Search for the cell housing the specified text and yield its (X, Y) center coordinate. 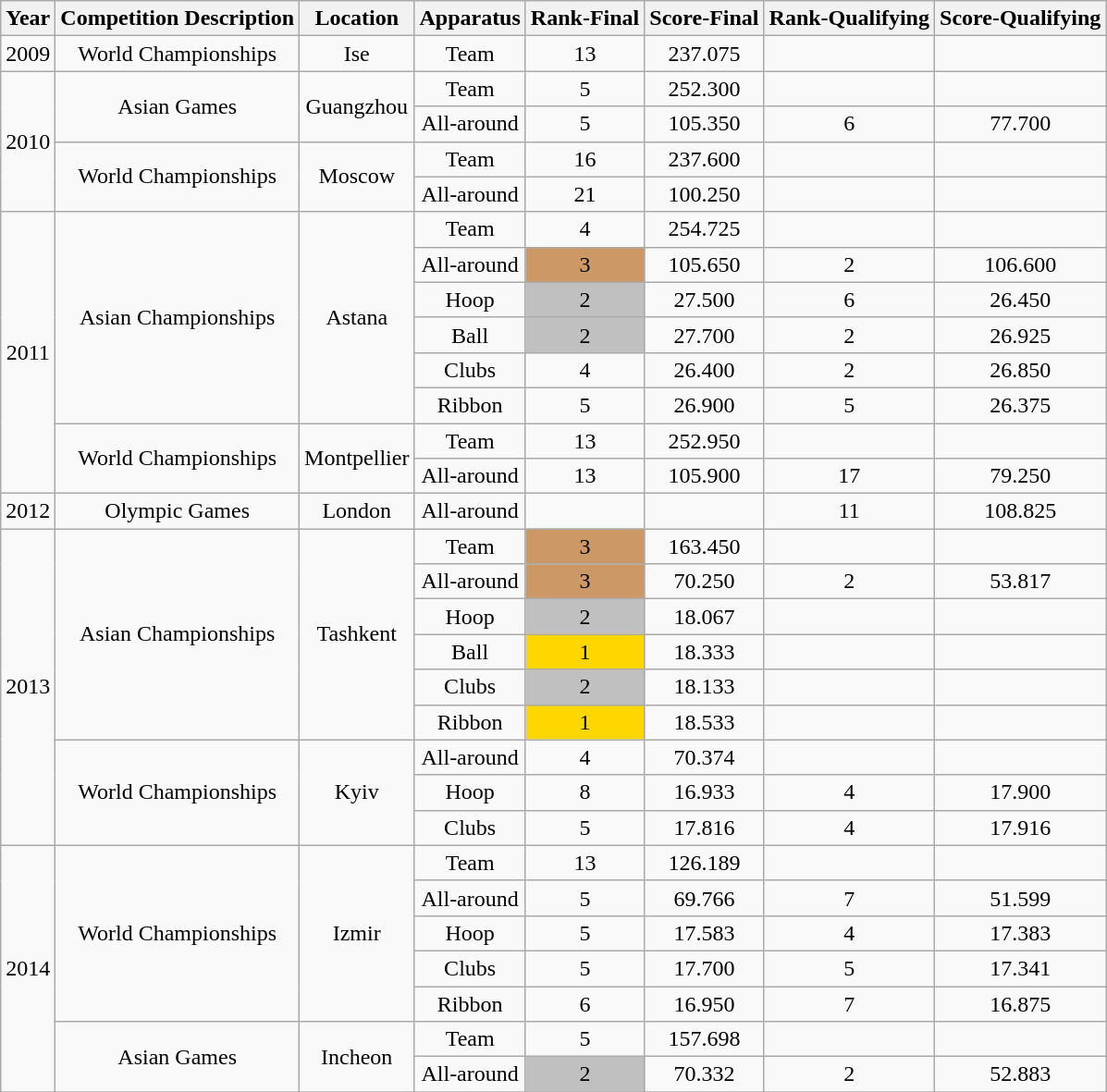
17.383 (1021, 933)
26.375 (1021, 405)
Incheon (357, 1057)
16.950 (705, 1003)
17 (849, 476)
Olympic Games (178, 511)
Guangzhou (357, 106)
18.333 (705, 652)
252.300 (705, 89)
26.450 (1021, 300)
70.250 (705, 582)
26.850 (1021, 370)
26.925 (1021, 335)
17.816 (705, 828)
Score-Qualifying (1021, 18)
105.650 (705, 264)
Izmir (357, 933)
2012 (28, 511)
18.067 (705, 617)
18.133 (705, 687)
2009 (28, 54)
Apparatus (470, 18)
126.189 (705, 863)
237.075 (705, 54)
105.900 (705, 476)
26.400 (705, 370)
53.817 (1021, 582)
2014 (28, 968)
52.883 (1021, 1074)
252.950 (705, 441)
100.250 (705, 194)
Score-Final (705, 18)
Astana (357, 317)
Competition Description (178, 18)
70.332 (705, 1074)
27.500 (705, 300)
163.450 (705, 546)
254.725 (705, 229)
106.600 (1021, 264)
London (357, 511)
77.700 (1021, 124)
17.700 (705, 968)
2010 (28, 141)
17.916 (1021, 828)
Year (28, 18)
Rank-Final (584, 18)
2013 (28, 688)
11 (849, 511)
105.350 (705, 124)
18.533 (705, 722)
17.341 (1021, 968)
237.600 (705, 159)
51.599 (1021, 898)
26.900 (705, 405)
79.250 (1021, 476)
17.900 (1021, 792)
Montpellier (357, 459)
Location (357, 18)
Rank-Qualifying (849, 18)
70.374 (705, 757)
21 (584, 194)
17.583 (705, 933)
Ise (357, 54)
Kyiv (357, 792)
16.875 (1021, 1003)
69.766 (705, 898)
Moscow (357, 177)
2011 (28, 352)
16 (584, 159)
8 (584, 792)
Tashkent (357, 634)
27.700 (705, 335)
108.825 (1021, 511)
16.933 (705, 792)
157.698 (705, 1039)
